Provide the (X, Y) coordinate of the cell's center where the given text is located.  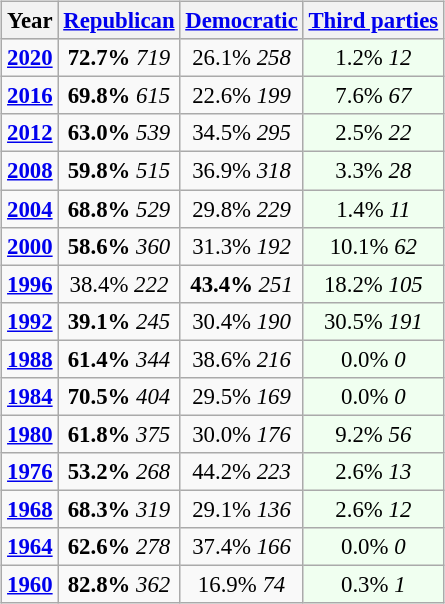
29.1% 136 (242, 509)
1.4% 11 (373, 209)
69.8% 615 (119, 96)
10.1% 62 (373, 246)
59.8% 515 (119, 171)
34.5% 295 (242, 133)
1992 (30, 321)
63.0% 539 (119, 133)
61.8% 375 (119, 434)
29.8% 229 (242, 209)
2016 (30, 96)
29.5% 169 (242, 396)
1960 (30, 584)
72.7% 719 (119, 58)
3.3% 28 (373, 171)
53.2% 268 (119, 472)
Year (30, 21)
2.5% 22 (373, 133)
1980 (30, 434)
18.2% 105 (373, 284)
22.6% 199 (242, 96)
38.6% 216 (242, 359)
1976 (30, 472)
31.3% 192 (242, 246)
61.4% 344 (119, 359)
2000 (30, 246)
1996 (30, 284)
0.3% 1 (373, 584)
2.6% 12 (373, 509)
43.4% 251 (242, 284)
44.2% 223 (242, 472)
Third parties (373, 21)
1968 (30, 509)
Republican (119, 21)
37.4% 166 (242, 547)
Democratic (242, 21)
2004 (30, 209)
26.1% 258 (242, 58)
82.8% 362 (119, 584)
1964 (30, 547)
2012 (30, 133)
9.2% 56 (373, 434)
36.9% 318 (242, 171)
30.4% 190 (242, 321)
30.0% 176 (242, 434)
16.9% 74 (242, 584)
39.1% 245 (119, 321)
1.2% 12 (373, 58)
2020 (30, 58)
38.4% 222 (119, 284)
58.6% 360 (119, 246)
62.6% 278 (119, 547)
68.3% 319 (119, 509)
30.5% 191 (373, 321)
2008 (30, 171)
1984 (30, 396)
70.5% 404 (119, 396)
2.6% 13 (373, 472)
1988 (30, 359)
68.8% 529 (119, 209)
7.6% 67 (373, 96)
